Identify which cell holds the provided text, then report its [x, y] central coordinate. 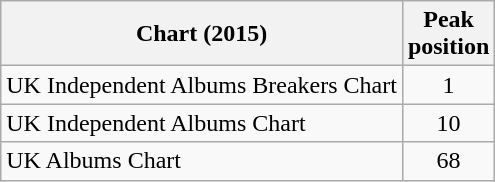
68 [448, 161]
Chart (2015) [202, 34]
10 [448, 123]
UK Independent Albums Chart [202, 123]
UK Independent Albums Breakers Chart [202, 85]
UK Albums Chart [202, 161]
Peakposition [448, 34]
1 [448, 85]
